From the cell containing the given text, extract its center point as [X, Y] coordinate. 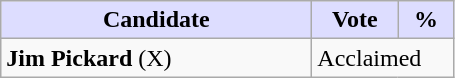
Vote [355, 20]
Candidate [156, 20]
% [426, 20]
Jim Pickard (X) [156, 58]
Acclaimed [383, 58]
